Detect which cell encompasses the target text, then output its (x, y) center coordinate. 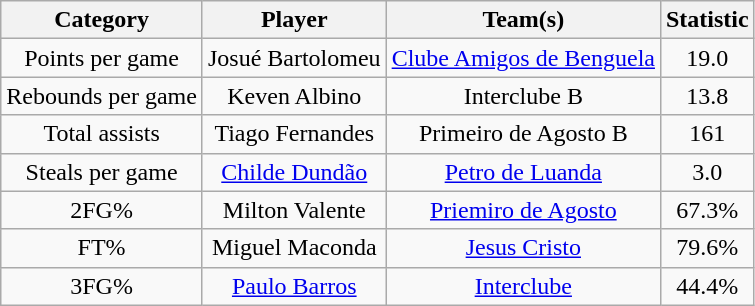
Milton Valente (294, 210)
Tiago Fernandes (294, 134)
3FG% (102, 286)
Petro de Luanda (523, 172)
Player (294, 20)
3.0 (707, 172)
Team(s) (523, 20)
Keven Albino (294, 96)
Interclube B (523, 96)
13.8 (707, 96)
Statistic (707, 20)
Rebounds per game (102, 96)
Clube Amigos de Benguela (523, 58)
Miguel Maconda (294, 248)
2FG% (102, 210)
Paulo Barros (294, 286)
Jesus Cristo (523, 248)
Interclube (523, 286)
67.3% (707, 210)
Priemiro de Agosto (523, 210)
Steals per game (102, 172)
161 (707, 134)
Category (102, 20)
Primeiro de Agosto B (523, 134)
Josué Bartolomeu (294, 58)
19.0 (707, 58)
Childe Dundão (294, 172)
Total assists (102, 134)
Points per game (102, 58)
44.4% (707, 286)
FT% (102, 248)
79.6% (707, 248)
